Find where the given text appears and provide that cell's center as [x, y] coordinate. 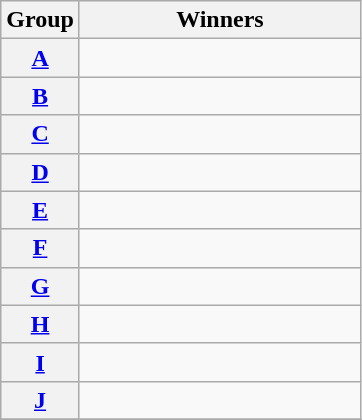
J [40, 400]
A [40, 58]
G [40, 286]
Group [40, 20]
Winners [220, 20]
F [40, 248]
C [40, 134]
D [40, 172]
E [40, 210]
I [40, 362]
H [40, 324]
B [40, 96]
